Identify which cell holds the provided text, then report its (X, Y) central coordinate. 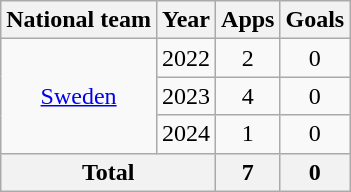
Year (186, 20)
2022 (186, 58)
Apps (248, 20)
4 (248, 96)
7 (248, 172)
1 (248, 134)
Sweden (79, 96)
2024 (186, 134)
Total (108, 172)
National team (79, 20)
2 (248, 58)
Goals (315, 20)
2023 (186, 96)
